Find where the given text appears and provide that cell's center as [x, y] coordinate. 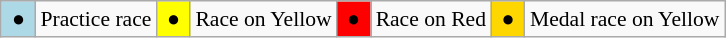
Race on Yellow [263, 19]
Practice race [96, 19]
Medal race on Yellow [625, 19]
Race on Red [431, 19]
